Output the (X, Y) coordinate of the center of the cell containing the given text.  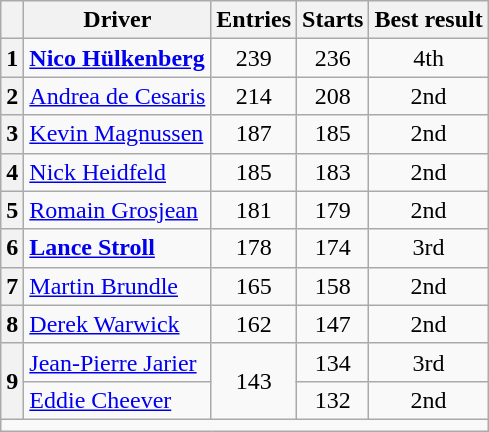
9 (12, 381)
143 (254, 381)
Lance Stroll (118, 248)
Starts (333, 20)
8 (12, 324)
187 (254, 134)
165 (254, 286)
158 (333, 286)
174 (333, 248)
Best result (428, 20)
208 (333, 96)
181 (254, 210)
132 (333, 400)
5 (12, 210)
162 (254, 324)
2 (12, 96)
179 (333, 210)
Jean-Pierre Jarier (118, 362)
178 (254, 248)
134 (333, 362)
Entries (254, 20)
6 (12, 248)
4 (12, 172)
4th (428, 58)
Derek Warwick (118, 324)
Martin Brundle (118, 286)
7 (12, 286)
Eddie Cheever (118, 400)
Nico Hülkenberg (118, 58)
236 (333, 58)
Kevin Magnussen (118, 134)
3 (12, 134)
239 (254, 58)
1 (12, 58)
Andrea de Cesaris (118, 96)
Romain Grosjean (118, 210)
214 (254, 96)
Driver (118, 20)
147 (333, 324)
Nick Heidfeld (118, 172)
183 (333, 172)
